Scan for the cell matching the given text and deliver its [x, y] coordinate at center. 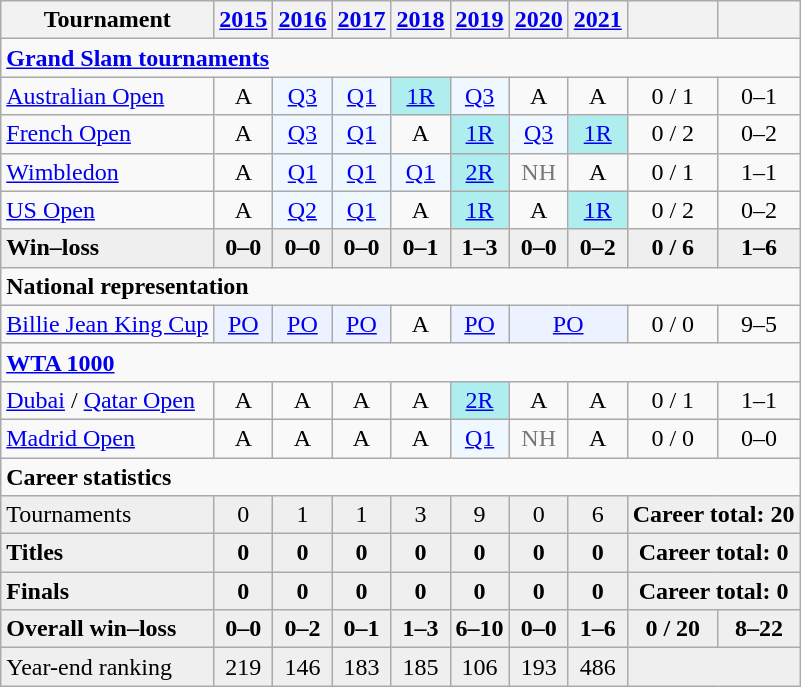
Grand Slam tournaments [400, 58]
Win–loss [108, 248]
6–10 [480, 629]
2019 [480, 20]
0 / 6 [672, 248]
9–5 [759, 324]
2017 [362, 20]
Career statistics [400, 477]
2021 [598, 20]
219 [244, 667]
106 [480, 667]
2020 [538, 20]
Career total: 20 [714, 515]
6 [598, 515]
French Open [108, 134]
146 [302, 667]
486 [598, 667]
Q2 [302, 210]
WTA 1000 [400, 362]
2015 [244, 20]
Madrid Open [108, 438]
193 [538, 667]
National representation [400, 286]
Dubai / Qatar Open [108, 400]
183 [362, 667]
2018 [420, 20]
2016 [302, 20]
Billie Jean King Cup [108, 324]
3 [420, 515]
Australian Open [108, 96]
Tournaments [108, 515]
Finals [108, 591]
Titles [108, 553]
Overall win–loss [108, 629]
Wimbledon [108, 172]
185 [420, 667]
0 / 20 [672, 629]
Year-end ranking [108, 667]
8–22 [759, 629]
9 [480, 515]
US Open [108, 210]
Tournament [108, 20]
